Find where the given text appears and provide that cell's center as [X, Y] coordinate. 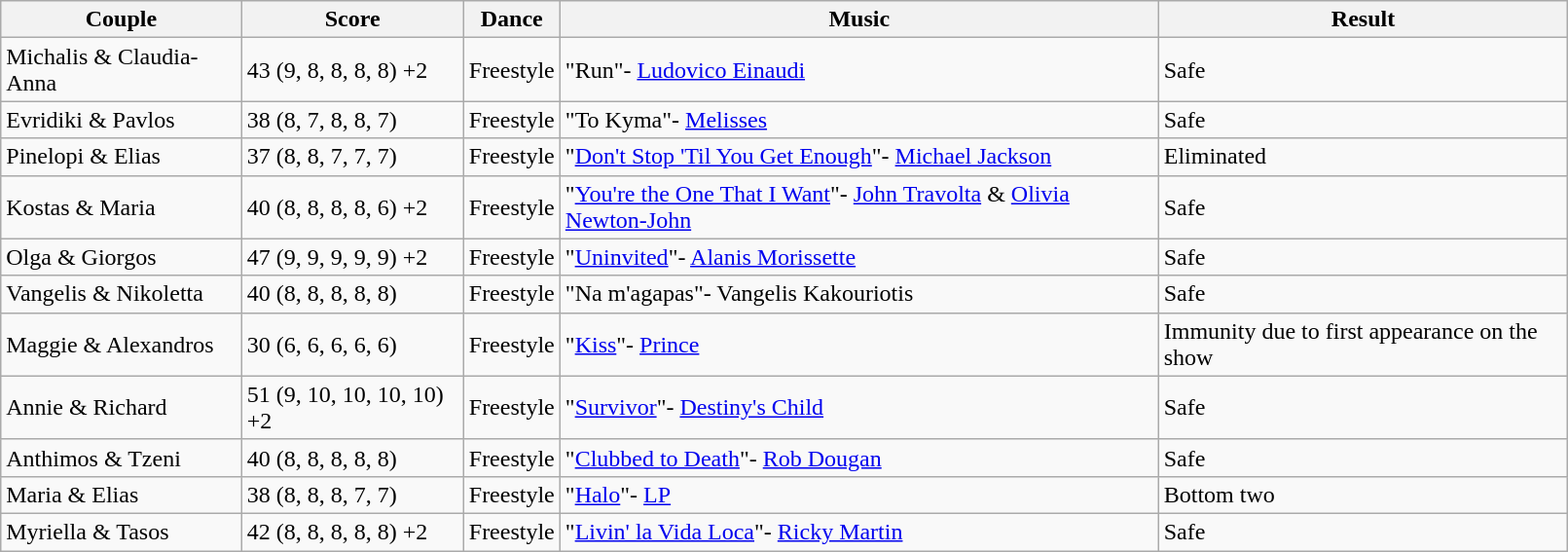
Maria & Elias [121, 495]
Pinelopi & Elias [121, 157]
51 (9, 10, 10, 10, 10) +2 [352, 407]
Michalis & Claudia-Anna [121, 70]
Couple [121, 19]
"Livin' la Vida Loca"- Ricky Martin [858, 532]
Annie & Richard [121, 407]
Score [352, 19]
Vangelis & Nikoletta [121, 294]
47 (9, 9, 9, 9, 9) +2 [352, 257]
"Don't Stop 'Til You Get Enough"- Michael Jackson [858, 157]
"Run"- Ludovico Einaudi [858, 70]
38 (8, 7, 8, 8, 7) [352, 120]
42 (8, 8, 8, 8, 8) +2 [352, 532]
Olga & Giorgos [121, 257]
Anthimos & Tzeni [121, 458]
"To Kyma"- Melisses [858, 120]
Evridiki & Pavlos [121, 120]
Maggie & Alexandros [121, 345]
"Na m'agapas"- Vangelis Kakouriotis [858, 294]
"Clubbed to Death"- Rob Dougan [858, 458]
Eliminated [1363, 157]
"You're the One That I Want"- John Travolta & Olivia Newton-John [858, 206]
40 (8, 8, 8, 8, 6) +2 [352, 206]
Kostas & Maria [121, 206]
"Survivor"- Destiny's Child [858, 407]
Music [858, 19]
43 (9, 8, 8, 8, 8) +2 [352, 70]
Immunity due to first appearance on the show [1363, 345]
30 (6, 6, 6, 6, 6) [352, 345]
Dance [512, 19]
38 (8, 8, 8, 7, 7) [352, 495]
37 (8, 8, 7, 7, 7) [352, 157]
Bottom two [1363, 495]
"Halo"- LP [858, 495]
Myriella & Tasos [121, 532]
"Kiss"- Prince [858, 345]
"Uninvited"- Alanis Morissette [858, 257]
Result [1363, 19]
